Return [X, Y] of the center of cell containing provided text 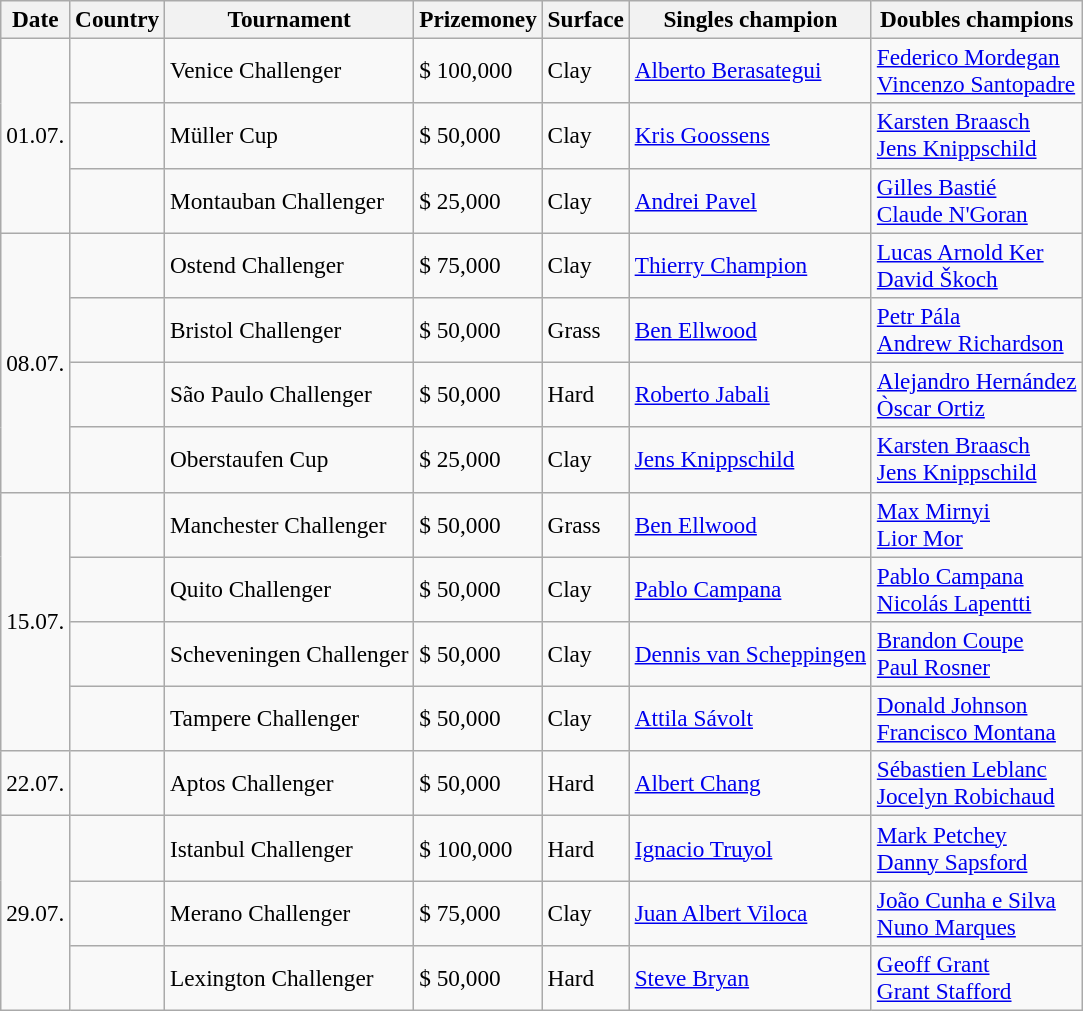
Thierry Champion [750, 264]
15.07. [36, 622]
Manchester Challenger [290, 524]
Ostend Challenger [290, 264]
Surface [586, 19]
Attila Sávolt [750, 718]
Federico Mordegan Vincenzo Santopadre [976, 70]
São Paulo Challenger [290, 394]
Brandon Coupe Paul Rosner [976, 654]
Juan Albert Viloca [750, 912]
Lucas Arnold Ker David Škoch [976, 264]
Ignacio Truyol [750, 848]
Albert Chang [750, 784]
Alejandro Hernández Òscar Ortiz [976, 394]
Venice Challenger [290, 70]
Mark Petchey Danny Sapsford [976, 848]
Dennis van Scheppingen [750, 654]
Gilles Bastié Claude N'Goran [976, 200]
01.07. [36, 135]
João Cunha e Silva Nuno Marques [976, 912]
Scheveningen Challenger [290, 654]
Merano Challenger [290, 912]
Max Mirnyi Lior Mor [976, 524]
Tournament [290, 19]
Alberto Berasategui [750, 70]
Pablo Campana [750, 588]
Aptos Challenger [290, 784]
Roberto Jabali [750, 394]
Petr Pála Andrew Richardson [976, 330]
Andrei Pavel [750, 200]
Quito Challenger [290, 588]
Istanbul Challenger [290, 848]
Müller Cup [290, 136]
Doubles champions [976, 19]
29.07. [36, 912]
Date [36, 19]
22.07. [36, 784]
Sébastien Leblanc Jocelyn Robichaud [976, 784]
08.07. [36, 362]
Lexington Challenger [290, 978]
Steve Bryan [750, 978]
Donald Johnson Francisco Montana [976, 718]
Tampere Challenger [290, 718]
Bristol Challenger [290, 330]
Jens Knippschild [750, 460]
Pablo Campana Nicolás Lapentti [976, 588]
Oberstaufen Cup [290, 460]
Country [118, 19]
Kris Goossens [750, 136]
Geoff Grant Grant Stafford [976, 978]
Singles champion [750, 19]
Prizemoney [478, 19]
Montauban Challenger [290, 200]
